Pinpoint the cell where the given text exists, returning its (x, y) midpoint coordinate. 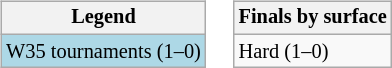
W35 tournaments (1–0) (103, 51)
Legend (103, 18)
Hard (1–0) (313, 51)
Finals by surface (313, 18)
